Pinpoint the cell where the given text exists, returning its (x, y) midpoint coordinate. 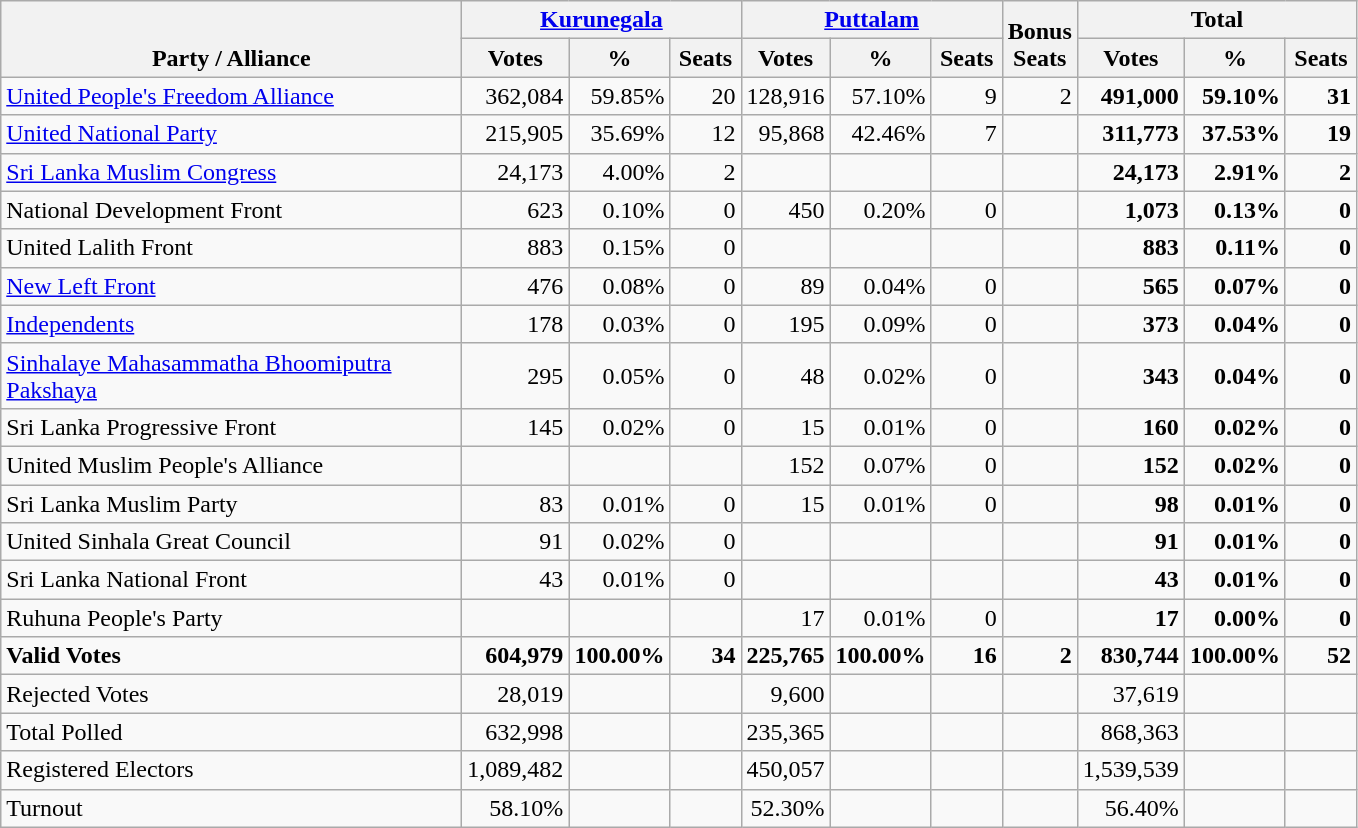
37.53% (1234, 134)
48 (786, 376)
56.40% (1130, 808)
59.10% (1234, 96)
United People's Freedom Alliance (232, 96)
United National Party (232, 134)
58.10% (516, 808)
35.69% (620, 134)
42.46% (880, 134)
311,773 (1130, 134)
1,073 (1130, 210)
37,619 (1130, 694)
Independents (232, 324)
Sri Lanka Muslim Party (232, 503)
868,363 (1130, 732)
623 (516, 210)
0.10% (620, 210)
83 (516, 503)
1,089,482 (516, 770)
Turnout (232, 808)
34 (706, 656)
1,539,539 (1130, 770)
225,765 (786, 656)
145 (516, 427)
0.05% (620, 376)
Sri Lanka National Front (232, 580)
0.15% (620, 248)
Sri Lanka Progressive Front (232, 427)
565 (1130, 286)
178 (516, 324)
Ruhuna People's Party (232, 618)
476 (516, 286)
16 (966, 656)
491,000 (1130, 96)
128,916 (786, 96)
160 (1130, 427)
604,979 (516, 656)
National Development Front (232, 210)
215,905 (516, 134)
Party / Alliance (232, 39)
195 (786, 324)
52.30% (786, 808)
95,868 (786, 134)
4.00% (620, 172)
Registered Electors (232, 770)
450 (786, 210)
0.03% (620, 324)
20 (706, 96)
59.85% (620, 96)
52 (1320, 656)
19 (1320, 134)
Kurunegala (602, 20)
12 (706, 134)
0.00% (1234, 618)
373 (1130, 324)
Sri Lanka Muslim Congress (232, 172)
0.20% (880, 210)
Total Polled (232, 732)
0.11% (1234, 248)
0.13% (1234, 210)
Rejected Votes (232, 694)
89 (786, 286)
295 (516, 376)
United Lalith Front (232, 248)
Total (1216, 20)
343 (1130, 376)
9 (966, 96)
830,744 (1130, 656)
BonusSeats (1040, 39)
28,019 (516, 694)
362,084 (516, 96)
0.09% (880, 324)
9,600 (786, 694)
98 (1130, 503)
450,057 (786, 770)
235,365 (786, 732)
31 (1320, 96)
Valid Votes (232, 656)
Puttalam (872, 20)
0.08% (620, 286)
2.91% (1234, 172)
United Muslim People's Alliance (232, 465)
United Sinhala Great Council (232, 542)
632,998 (516, 732)
7 (966, 134)
Sinhalaye Mahasammatha Bhoomiputra Pakshaya (232, 376)
57.10% (880, 96)
New Left Front (232, 286)
